Detect which cell encompasses the target text, then output its (x, y) center coordinate. 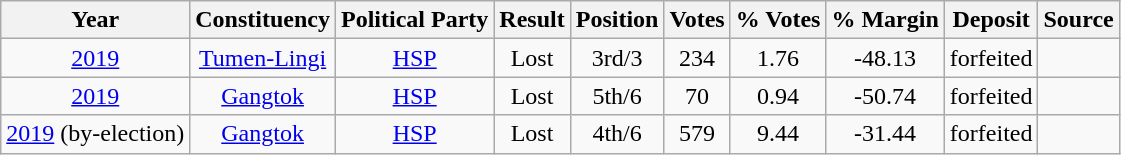
% Margin (885, 20)
Result (532, 20)
Tumen-Lingi (263, 58)
234 (697, 58)
1.76 (778, 58)
5th/6 (617, 96)
% Votes (778, 20)
70 (697, 96)
Source (1078, 20)
-31.44 (885, 134)
Position (617, 20)
4th/6 (617, 134)
Year (96, 20)
-48.13 (885, 58)
579 (697, 134)
3rd/3 (617, 58)
-50.74 (885, 96)
Political Party (414, 20)
9.44 (778, 134)
Deposit (991, 20)
Constituency (263, 20)
2019 (by-election) (96, 134)
Votes (697, 20)
0.94 (778, 96)
